Find where the given text appears and provide that cell's center as [x, y] coordinate. 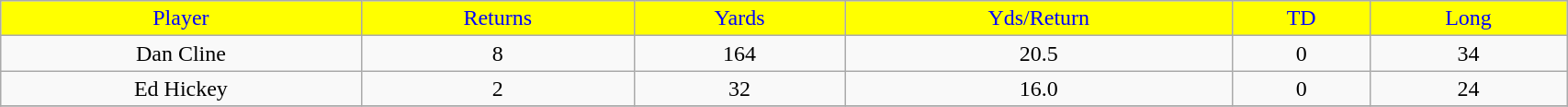
Yds/Return [1039, 18]
16.0 [1039, 89]
32 [740, 89]
TD [1301, 18]
34 [1468, 53]
Player [181, 18]
8 [498, 53]
Dan Cline [181, 53]
Ed Hickey [181, 89]
Yards [740, 18]
Returns [498, 18]
2 [498, 89]
20.5 [1039, 53]
24 [1468, 89]
164 [740, 53]
Long [1468, 18]
